Identify which cell holds the provided text, then report its (x, y) central coordinate. 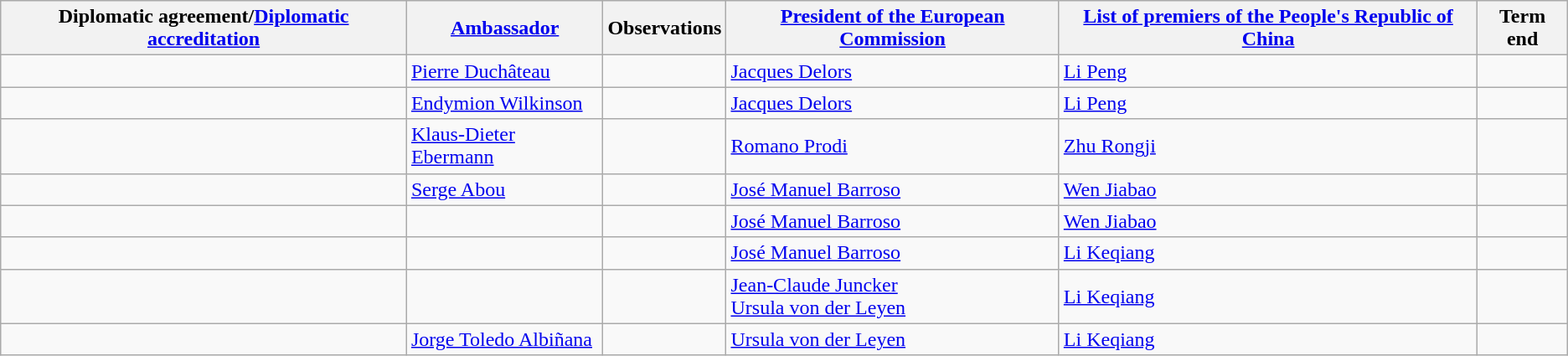
Pierre Duchâteau (504, 71)
Zhu Rongji (1268, 146)
Diplomatic agreement/Diplomatic accreditation (204, 28)
President of the European Commission (893, 28)
List of premiers of the People's Republic of China (1268, 28)
Endymion Wilkinson (504, 103)
Romano Prodi (893, 146)
Ambassador (504, 28)
Term end (1523, 28)
Ursula von der Leyen (893, 339)
Jorge Toledo Albiñana (504, 339)
Serge Abou (504, 189)
Observations (665, 28)
Klaus-Dieter Ebermann (504, 146)
Jean-Claude JunckerUrsula von der Leyen (893, 297)
